From the cell containing the given text, extract its center point as [x, y] coordinate. 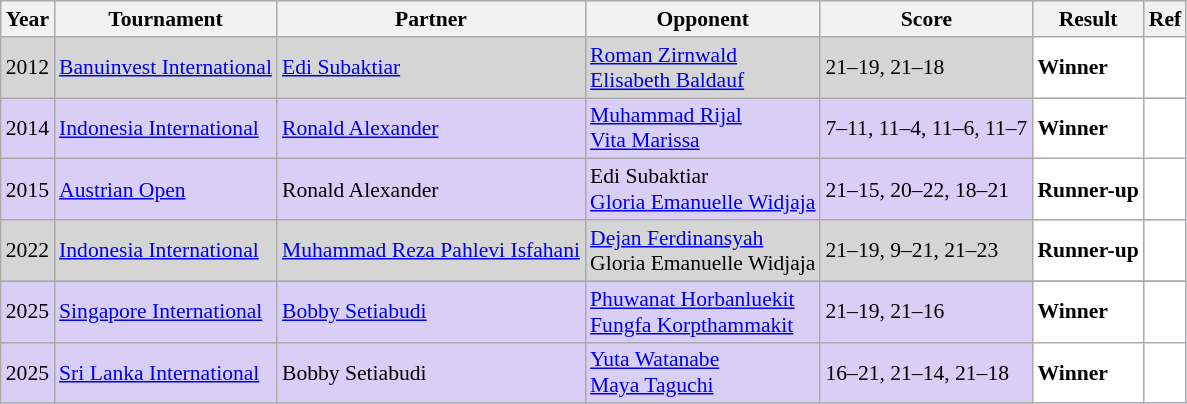
21–19, 21–16 [926, 312]
Result [1088, 19]
21–19, 9–21, 21–23 [926, 250]
Opponent [702, 19]
Austrian Open [166, 190]
2015 [28, 190]
Edi Subaktiar [431, 68]
16–21, 21–14, 21–18 [926, 372]
21–19, 21–18 [926, 68]
2022 [28, 250]
Partner [431, 19]
Phuwanat Horbanluekit Fungfa Korpthammakit [702, 312]
Muhammad Rijal Vita Marissa [702, 128]
Score [926, 19]
Muhammad Reza Pahlevi Isfahani [431, 250]
Sri Lanka International [166, 372]
7–11, 11–4, 11–6, 11–7 [926, 128]
Yuta Watanabe Maya Taguchi [702, 372]
2012 [28, 68]
2014 [28, 128]
Banuinvest International [166, 68]
Edi Subaktiar Gloria Emanuelle Widjaja [702, 190]
Year [28, 19]
Dejan Ferdinansyah Gloria Emanuelle Widjaja [702, 250]
Ref [1165, 19]
Singapore International [166, 312]
Tournament [166, 19]
Roman Zirnwald Elisabeth Baldauf [702, 68]
21–15, 20–22, 18–21 [926, 190]
